Find where the given text appears and provide that cell's center as [x, y] coordinate. 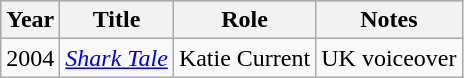
Year [30, 20]
Role [244, 20]
Title [117, 20]
Katie Current [244, 58]
Shark Tale [117, 58]
Notes [389, 20]
UK voiceover [389, 58]
2004 [30, 58]
